Detect which cell encompasses the target text, then output its [x, y] center coordinate. 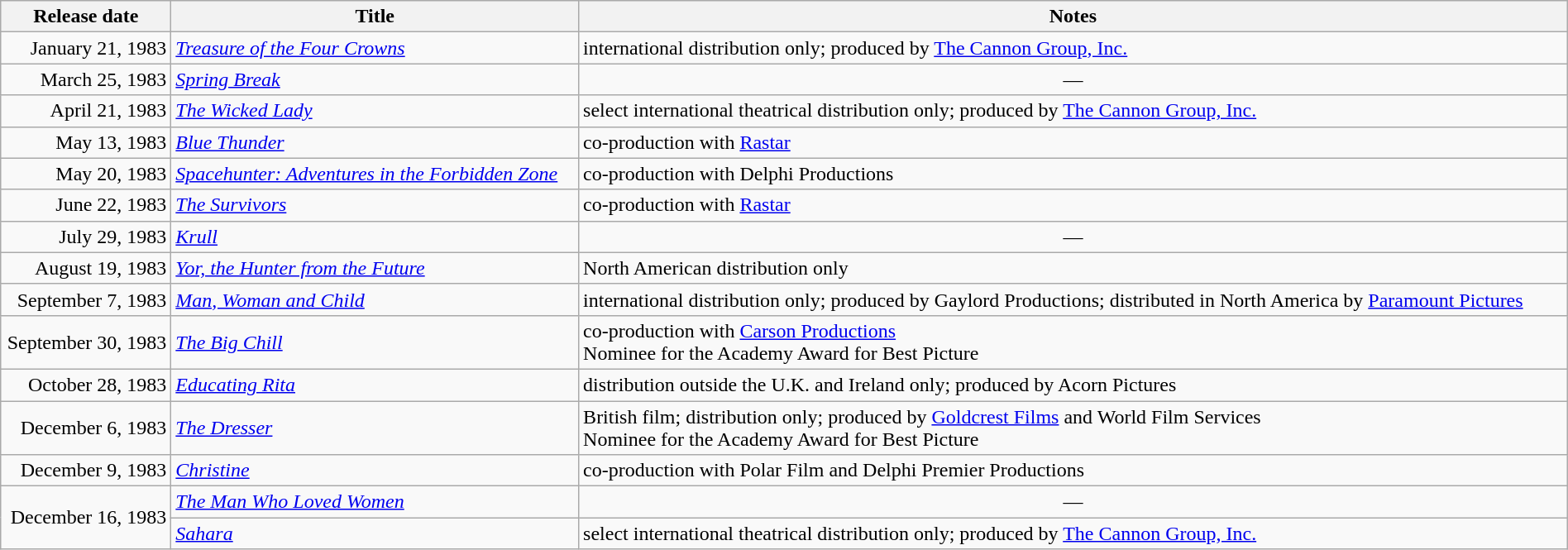
December 16, 1983 [86, 518]
Blue Thunder [375, 142]
British film; distribution only; produced by Goldcrest Films and World Film ServicesNominee for the Academy Award for Best Picture [1073, 427]
co-production with Polar Film and Delphi Premier Productions [1073, 471]
The Man Who Loved Women [375, 502]
Man, Woman and Child [375, 299]
December 9, 1983 [86, 471]
Spring Break [375, 79]
December 6, 1983 [86, 427]
Treasure of the Four Crowns [375, 48]
The Big Chill [375, 342]
September 7, 1983 [86, 299]
Christine [375, 471]
Title [375, 17]
October 28, 1983 [86, 385]
Yor, the Hunter from the Future [375, 268]
April 21, 1983 [86, 111]
August 19, 1983 [86, 268]
Krull [375, 237]
March 25, 1983 [86, 79]
Educating Rita [375, 385]
July 29, 1983 [86, 237]
North American distribution only [1073, 268]
co-production with Delphi Productions [1073, 174]
Sahara [375, 533]
May 20, 1983 [86, 174]
international distribution only; produced by Gaylord Productions; distributed in North America by Paramount Pictures [1073, 299]
international distribution only; produced by The Cannon Group, Inc. [1073, 48]
Spacehunter: Adventures in the Forbidden Zone [375, 174]
September 30, 1983 [86, 342]
June 22, 1983 [86, 205]
Notes [1073, 17]
May 13, 1983 [86, 142]
The Dresser [375, 427]
Release date [86, 17]
The Wicked Lady [375, 111]
The Survivors [375, 205]
co-production with Carson ProductionsNominee for the Academy Award for Best Picture [1073, 342]
January 21, 1983 [86, 48]
distribution outside the U.K. and Ireland only; produced by Acorn Pictures [1073, 385]
